Scan for the cell matching the given text and deliver its [X, Y] coordinate at center. 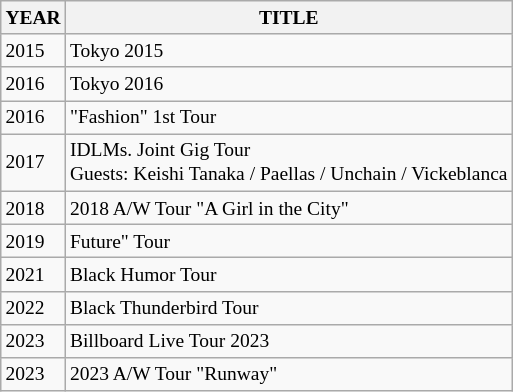
Tokyo 2015 [288, 50]
2015 [34, 50]
2023 A/W Tour "Runway" [288, 374]
Future" Tour [288, 240]
2018 A/W Tour "A Girl in the City" [288, 208]
TITLE [288, 18]
Billboard Live Tour 2023 [288, 340]
Black Humor Tour [288, 274]
2022 [34, 308]
2017 [34, 162]
2021 [34, 274]
IDLMs. Joint Gig TourGuests: Keishi Tanaka / Paellas / Unchain / Vickeblanca [288, 162]
2018 [34, 208]
YEAR [34, 18]
Black Thunderbird Tour [288, 308]
2019 [34, 240]
"Fashion" 1st Tour [288, 118]
Tokyo 2016 [288, 84]
